For the text-containing cell, return its midpoint in [x, y] coordinate format. 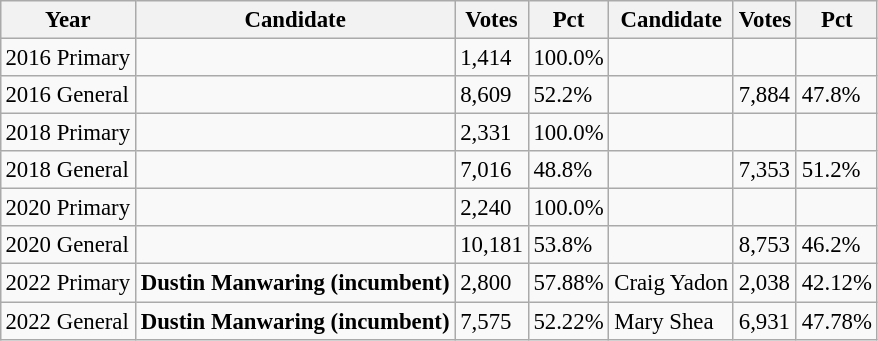
42.12% [836, 283]
47.8% [836, 95]
8,753 [764, 245]
Craig Yadon [672, 283]
7,016 [492, 170]
2,240 [492, 208]
52.22% [568, 321]
6,931 [764, 321]
10,181 [492, 245]
8,609 [492, 95]
2,800 [492, 283]
2020 General [68, 245]
47.78% [836, 321]
52.2% [568, 95]
2022 General [68, 321]
2018 General [68, 170]
Year [68, 20]
2,038 [764, 283]
Mary Shea [672, 321]
46.2% [836, 245]
2016 General [68, 95]
7,575 [492, 321]
2018 Primary [68, 133]
57.88% [568, 283]
2016 Primary [68, 57]
7,884 [764, 95]
53.8% [568, 245]
7,353 [764, 170]
2020 Primary [68, 208]
51.2% [836, 170]
2022 Primary [68, 283]
1,414 [492, 57]
48.8% [568, 170]
2,331 [492, 133]
